For the text-containing cell, return its midpoint in [x, y] coordinate format. 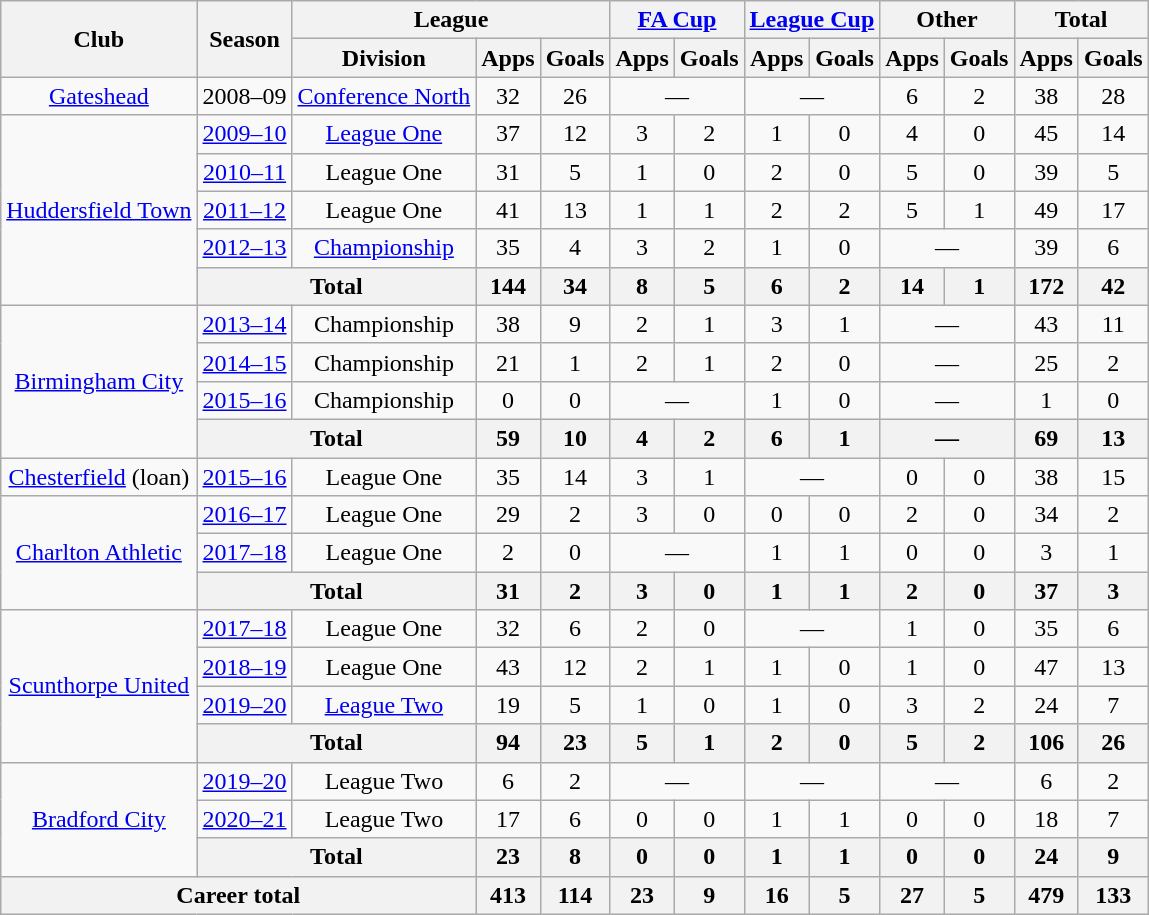
172 [1046, 286]
29 [508, 515]
FA Cup [677, 20]
2012–13 [244, 248]
21 [508, 362]
25 [1046, 362]
106 [1046, 743]
59 [508, 438]
28 [1113, 96]
16 [776, 895]
Season [244, 39]
18 [1046, 819]
45 [1046, 134]
15 [1113, 477]
114 [575, 895]
Career total [238, 895]
479 [1046, 895]
Gateshead [99, 96]
2016–17 [244, 515]
2018–19 [244, 667]
2013–14 [244, 324]
144 [508, 286]
27 [912, 895]
League [451, 20]
94 [508, 743]
Other [947, 20]
Chesterfield (loan) [99, 477]
42 [1113, 286]
League Cup [812, 20]
Birmingham City [99, 381]
2014–15 [244, 362]
Conference North [384, 96]
11 [1113, 324]
Charlton Athletic [99, 553]
2011–12 [244, 210]
69 [1046, 438]
19 [508, 705]
Club [99, 39]
Division [384, 58]
2020–21 [244, 819]
10 [575, 438]
49 [1046, 210]
Scunthorpe United [99, 686]
2008–09 [244, 96]
133 [1113, 895]
41 [508, 210]
2010–11 [244, 172]
Bradford City [99, 819]
Huddersfield Town [99, 210]
413 [508, 895]
2009–10 [244, 134]
47 [1046, 667]
